Extract the (x, y) coordinate from the center of the cell holding the provided text.  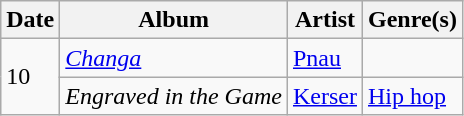
Date (30, 20)
Pnau (324, 58)
Artist (324, 20)
Hip hop (412, 96)
Genre(s) (412, 20)
Kerser (324, 96)
Engraved in the Game (174, 96)
Changa (174, 58)
Album (174, 20)
10 (30, 77)
